Determine the [x, y] coordinate at the center of the cell enclosing the given text.  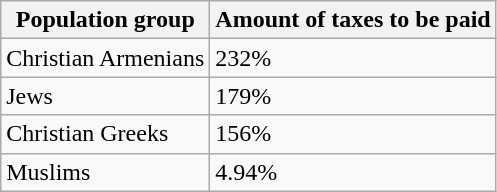
232% [353, 58]
Jews [106, 96]
Christian Armenians [106, 58]
Muslims [106, 172]
4.94% [353, 172]
179% [353, 96]
Population group [106, 20]
Amount of taxes to be paid [353, 20]
156% [353, 134]
Christian Greeks [106, 134]
